Identify which cell holds the provided text, then report its (x, y) central coordinate. 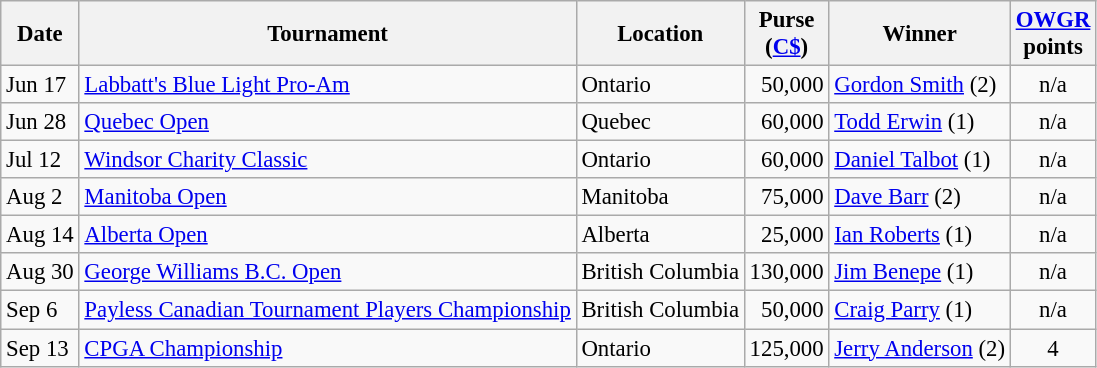
75,000 (786, 197)
Jul 12 (40, 160)
Aug 30 (40, 273)
Labbatt's Blue Light Pro-Am (328, 85)
Aug 14 (40, 235)
Todd Erwin (1) (920, 122)
Gordon Smith (2) (920, 85)
Date (40, 34)
Winner (920, 34)
OWGRpoints (1052, 34)
Tournament (328, 34)
Windsor Charity Classic (328, 160)
Jun 28 (40, 122)
4 (1052, 348)
Alberta Open (328, 235)
125,000 (786, 348)
Craig Parry (1) (920, 310)
Daniel Talbot (1) (920, 160)
Jim Benepe (1) (920, 273)
George Williams B.C. Open (328, 273)
Jun 17 (40, 85)
Ian Roberts (1) (920, 235)
CPGA Championship (328, 348)
130,000 (786, 273)
25,000 (786, 235)
Dave Barr (2) (920, 197)
Quebec (660, 122)
Sep 13 (40, 348)
Alberta (660, 235)
Aug 2 (40, 197)
Sep 6 (40, 310)
Purse(C$) (786, 34)
Quebec Open (328, 122)
Location (660, 34)
Jerry Anderson (2) (920, 348)
Payless Canadian Tournament Players Championship (328, 310)
Manitoba (660, 197)
Manitoba Open (328, 197)
